Identify which cell holds the provided text, then report its (X, Y) central coordinate. 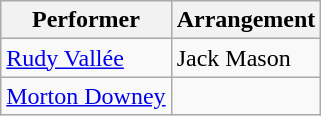
Performer (86, 20)
Jack Mason (246, 58)
Morton Downey (86, 96)
Arrangement (246, 20)
Rudy Vallée (86, 58)
